Return [X, Y] of the center of cell containing provided text 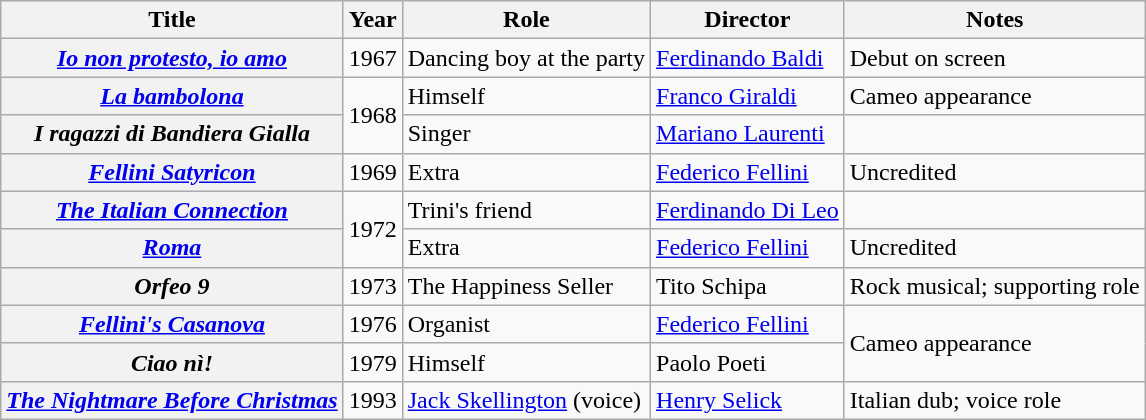
Organist [526, 324]
The Italian Connection [172, 210]
1979 [372, 362]
Io non protesto, io amo [172, 58]
Roma [172, 248]
Jack Skellington (voice) [526, 400]
The Nightmare Before Christmas [172, 400]
Role [526, 20]
Henry Selick [748, 400]
Paolo Poeti [748, 362]
1967 [372, 58]
Debut on screen [994, 58]
Ferdinando Baldi [748, 58]
Fellini Satyricon [172, 172]
Orfeo 9 [172, 286]
Fellini's Casanova [172, 324]
La bambolona [172, 96]
Director [748, 20]
Mariano Laurenti [748, 134]
Notes [994, 20]
Dancing boy at the party [526, 58]
1969 [372, 172]
Tito Schipa [748, 286]
I ragazzi di Bandiera Gialla [172, 134]
Rock musical; supporting role [994, 286]
Singer [526, 134]
Year [372, 20]
Ferdinando Di Leo [748, 210]
1973 [372, 286]
Title [172, 20]
1976 [372, 324]
Franco Giraldi [748, 96]
1972 [372, 229]
1993 [372, 400]
The Happiness Seller [526, 286]
Trini's friend [526, 210]
1968 [372, 115]
Ciao nì! [172, 362]
Italian dub; voice role [994, 400]
